Provide the (x, y) coordinate of the cell's center where the given text is located.  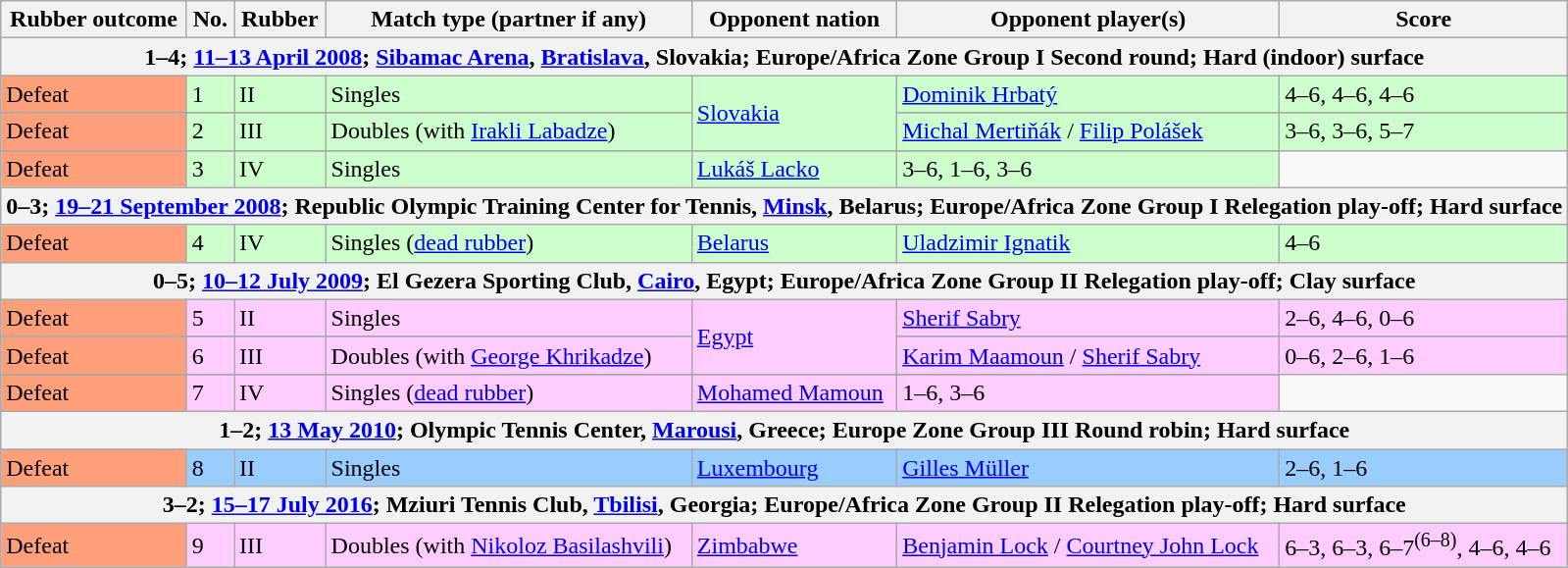
4–6 (1424, 243)
3–6, 3–6, 5–7 (1424, 131)
Mohamed Mamoun (794, 392)
Dominik Hrbatý (1088, 94)
1–6, 3–6 (1088, 392)
Karim Maamoun / Sherif Sabry (1088, 355)
Slovakia (794, 113)
Rubber outcome (94, 20)
3–6, 1–6, 3–6 (1088, 169)
Match type (partner if any) (508, 20)
Lukáš Lacko (794, 169)
Sherif Sabry (1088, 318)
7 (210, 392)
Doubles (with George Khrikadze) (508, 355)
4 (210, 243)
0–5; 10–12 July 2009; El Gezera Sporting Club, Cairo, Egypt; Europe/Africa Zone Group II Relegation play-off; Clay surface (784, 281)
Benjamin Lock / Courtney John Lock (1088, 545)
0–6, 2–6, 1–6 (1424, 355)
3 (210, 169)
Luxembourg (794, 468)
9 (210, 545)
1 (210, 94)
4–6, 4–6, 4–6 (1424, 94)
Rubber (280, 20)
Michal Mertiňák / Filip Polášek (1088, 131)
Doubles (with Nikoloz Basilashvili) (508, 545)
1–4; 11–13 April 2008; Sibamac Arena, Bratislava, Slovakia; Europe/Africa Zone Group I Second round; Hard (indoor) surface (784, 57)
1–2; 13 May 2010; Olympic Tennis Center, Marousi, Greece; Europe Zone Group III Round robin; Hard surface (784, 430)
Zimbabwe (794, 545)
2–6, 4–6, 0–6 (1424, 318)
Egypt (794, 336)
3–2; 15–17 July 2016; Mziuri Tennis Club, Tbilisi, Georgia; Europe/Africa Zone Group II Relegation play-off; Hard surface (784, 505)
Uladzimir Ignatik (1088, 243)
Doubles (with Irakli Labadze) (508, 131)
0–3; 19–21 September 2008; Republic Olympic Training Center for Tennis, Minsk, Belarus; Europe/Africa Zone Group I Relegation play-off; Hard surface (784, 206)
Score (1424, 20)
6–3, 6–3, 6–7(6–8), 4–6, 4–6 (1424, 545)
5 (210, 318)
Gilles Müller (1088, 468)
6 (210, 355)
Opponent nation (794, 20)
No. (210, 20)
8 (210, 468)
2–6, 1–6 (1424, 468)
2 (210, 131)
Belarus (794, 243)
Opponent player(s) (1088, 20)
